Output the (x, y) coordinate of the center of the cell containing the given text.  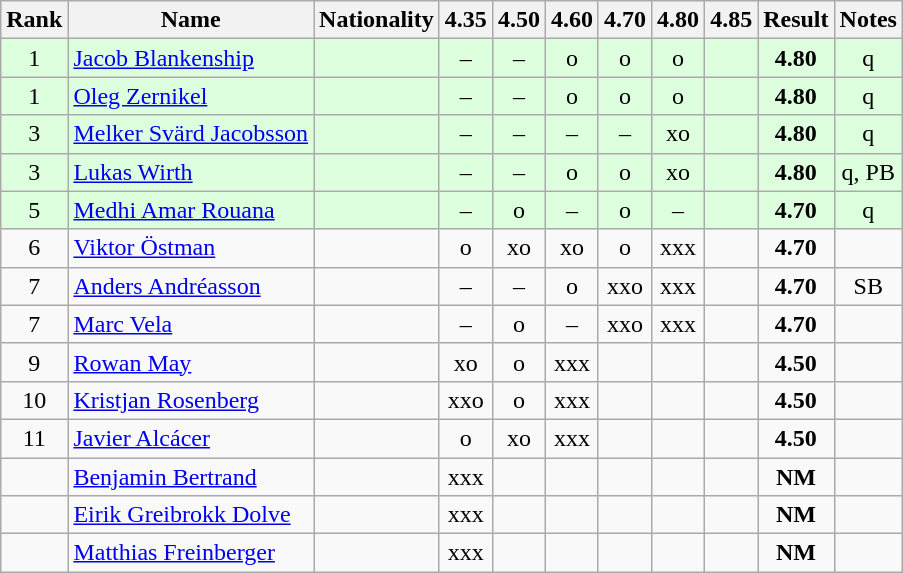
Result (796, 20)
9 (34, 362)
Jacob Blankenship (191, 58)
Medhi Amar Rouana (191, 210)
Notes (868, 20)
Nationality (377, 20)
4.85 (732, 20)
Oleg Zernikel (191, 96)
q, PB (868, 172)
5 (34, 210)
Matthias Freinberger (191, 553)
Lukas Wirth (191, 172)
Marc Vela (191, 324)
Javier Alcácer (191, 438)
Anders Andréasson (191, 286)
6 (34, 248)
11 (34, 438)
4.35 (466, 20)
Rank (34, 20)
Benjamin Bertrand (191, 477)
Name (191, 20)
SB (868, 286)
Rowan May (191, 362)
Melker Svärd Jacobsson (191, 134)
10 (34, 400)
4.60 (572, 20)
Eirik Greibrokk Dolve (191, 515)
Kristjan Rosenberg (191, 400)
Viktor Östman (191, 248)
